Return [x, y] of the center of cell containing provided text 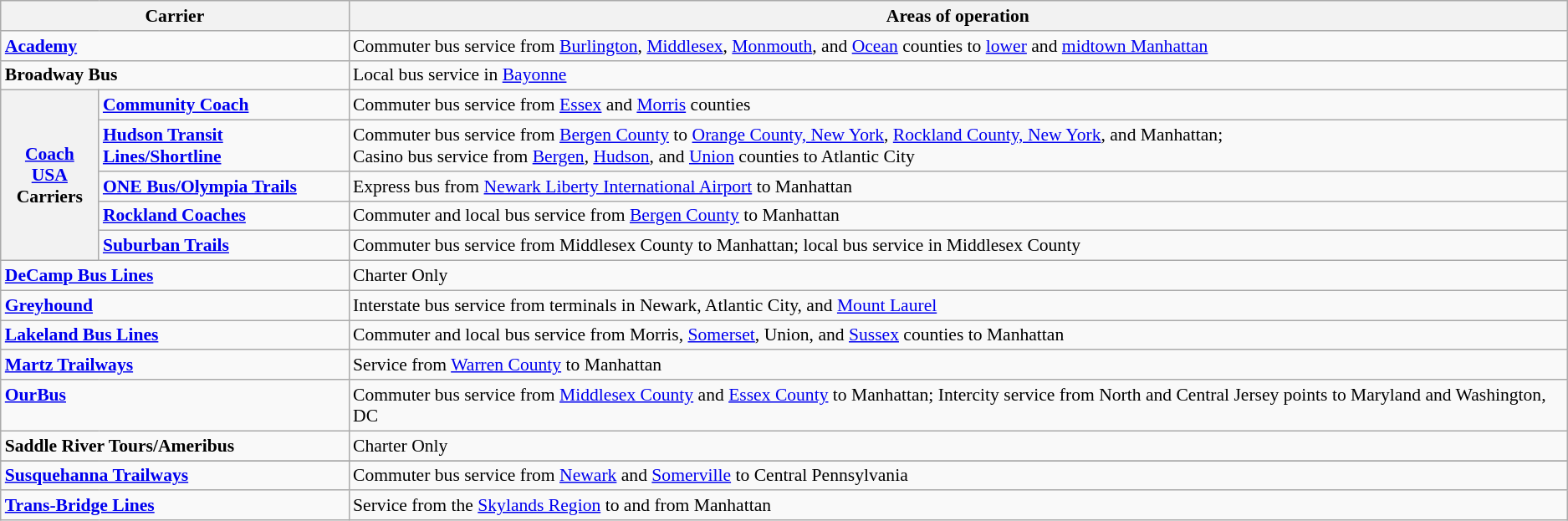
Service from Warren County to Manhattan [958, 365]
Greyhound [175, 305]
Commuter bus service from Middlesex County to Manhattan; local bus service in Middlesex County [958, 246]
Hudson Transit Lines/Shortline [224, 146]
Areas of operation [958, 16]
Coach USACarriers [50, 176]
Martz Trailways [175, 365]
Express bus from Newark Liberty International Airport to Manhattan [958, 186]
Interstate bus service from terminals in Newark, Atlantic City, and Mount Laurel [958, 305]
Lakeland Bus Lines [175, 335]
Trans-Bridge Lines [175, 506]
Suburban Trails [224, 246]
Saddle River Tours/Ameribus [175, 446]
Commuter and local bus service from Bergen County to Manhattan [958, 216]
Service from the Skylands Region to and from Manhattan [958, 506]
Commuter bus service from Essex and Morris counties [958, 105]
Rockland Coaches [224, 216]
Commuter bus service from Burlington, Middlesex, Monmouth, and Ocean counties to lower and midtown Manhattan [958, 46]
Broadway Bus [175, 75]
ONE Bus/Olympia Trails [224, 186]
Academy [175, 46]
OurBus [175, 405]
Community Coach [224, 105]
Carrier [175, 16]
Commuter bus service from Newark and Somerville to Central Pennsylvania [958, 476]
DeCamp Bus Lines [175, 276]
Commuter and local bus service from Morris, Somerset, Union, and Sussex counties to Manhattan [958, 335]
Susquehanna Trailways [175, 476]
Local bus service in Bayonne [958, 75]
